Extract the [x, y] coordinate from the center of the cell holding the provided text.  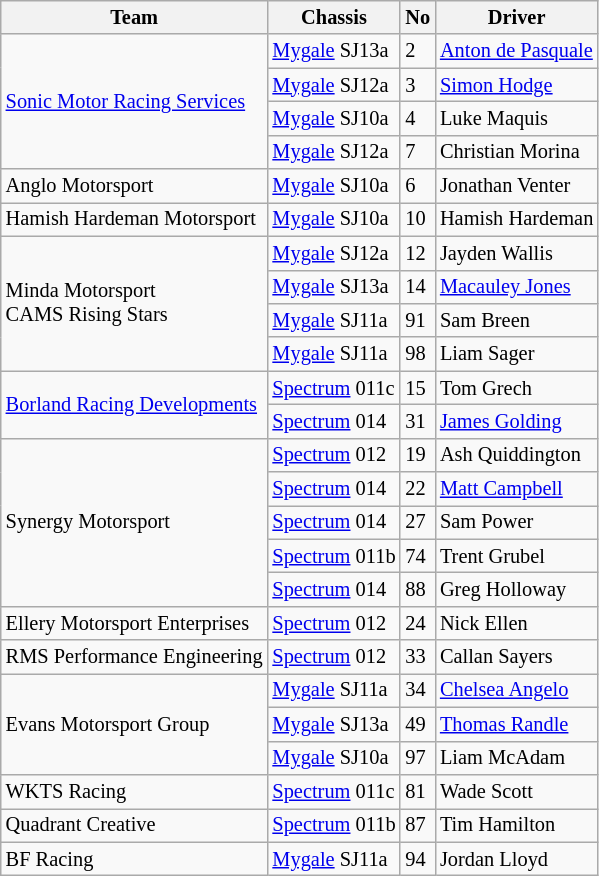
88 [418, 589]
Greg Holloway [516, 589]
Liam McAdam [516, 758]
Ash Quiddington [516, 455]
74 [418, 556]
Hamish Hardeman Motorsport [134, 219]
Luke Maquis [516, 118]
Christian Morina [516, 152]
Minda MotorsportCAMS Rising Stars [134, 304]
49 [418, 724]
Quadrant Creative [134, 825]
Jonathan Venter [516, 186]
33 [418, 657]
Tom Grech [516, 388]
14 [418, 287]
Nick Ellen [516, 623]
91 [418, 320]
Sam Power [516, 522]
Callan Sayers [516, 657]
4 [418, 118]
7 [418, 152]
10 [418, 219]
RMS Performance Engineering [134, 657]
Evans Motorsport Group [134, 724]
6 [418, 186]
Synergy Motorsport [134, 522]
Sam Breen [516, 320]
Anton de Pasquale [516, 51]
81 [418, 791]
Macauley Jones [516, 287]
Wade Scott [516, 791]
Team [134, 17]
22 [418, 489]
Tim Hamilton [516, 825]
12 [418, 253]
19 [418, 455]
Matt Campbell [516, 489]
Liam Sager [516, 354]
BF Racing [134, 859]
Ellery Motorsport Enterprises [134, 623]
24 [418, 623]
87 [418, 825]
27 [418, 522]
15 [418, 388]
WKTS Racing [134, 791]
2 [418, 51]
Jordan Lloyd [516, 859]
Chassis [334, 17]
Thomas Randle [516, 724]
98 [418, 354]
Sonic Motor Racing Services [134, 102]
Hamish Hardeman [516, 219]
James Golding [516, 421]
Chelsea Angelo [516, 690]
Borland Racing Developments [134, 404]
Driver [516, 17]
94 [418, 859]
Trent Grubel [516, 556]
31 [418, 421]
97 [418, 758]
No [418, 17]
Simon Hodge [516, 85]
Jayden Wallis [516, 253]
Anglo Motorsport [134, 186]
3 [418, 85]
34 [418, 690]
